Return [x, y] of the center of cell containing provided text 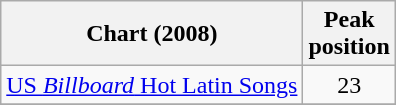
US Billboard Hot Latin Songs [152, 85]
Chart (2008) [152, 34]
23 [349, 85]
Peakposition [349, 34]
